Return the (x, y) coordinate for the center point of the cell that contains the specified text.  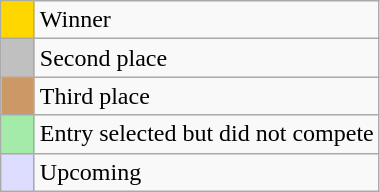
Winner (206, 20)
Second place (206, 58)
Entry selected but did not compete (206, 134)
Upcoming (206, 172)
Third place (206, 96)
